Identify which cell holds the provided text, then report its [x, y] central coordinate. 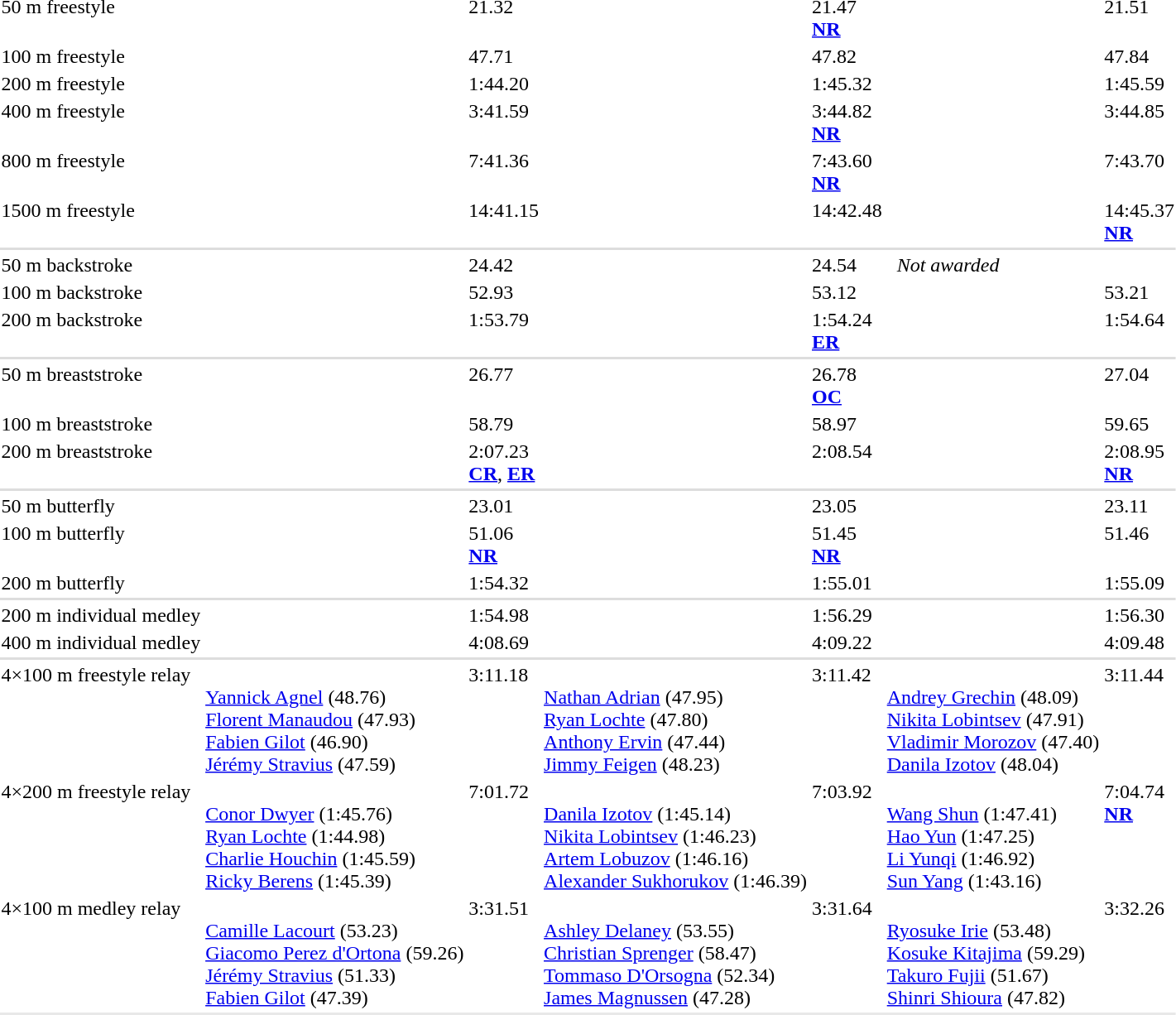
3:41.59 [504, 123]
2:07.23CR, ER [504, 462]
24.54 [847, 265]
3:44.85 [1140, 123]
200 m breaststroke [101, 462]
200 m individual medley [101, 615]
23.11 [1140, 506]
23.05 [847, 506]
4:09.22 [847, 642]
7:01.72 [504, 836]
23.01 [504, 506]
3:32.26 [1140, 953]
51.46 [1140, 545]
200 m butterfly [101, 583]
Not awarded [1030, 265]
1:56.29 [847, 615]
1:54.24ER [847, 331]
4×100 m freestyle relay [101, 719]
7:43.70 [1140, 172]
100 m butterfly [101, 545]
51.06NR [504, 545]
14:42.48 [847, 222]
14:41.15 [504, 222]
50 m backstroke [101, 265]
100 m freestyle [101, 56]
14:45.37NR [1140, 222]
400 m individual medley [101, 642]
26.77 [504, 386]
52.93 [504, 292]
27.04 [1140, 386]
Camille Lacourt (53.23)Giacomo Perez d'Ortona (59.26) Jérémy Stravius (51.33)Fabien Gilot (47.39) [334, 953]
4:09.48 [1140, 642]
2:08.54 [847, 462]
7:03.92 [847, 836]
1:44.20 [504, 84]
26.78OC [847, 386]
800 m freestyle [101, 172]
4×100 m medley relay [101, 953]
51.45NR [847, 545]
Ryosuke Irie (53.48) Kosuke Kitajima (59.29)Takuro Fujii (51.67)Shinri Shioura (47.82) [993, 953]
1:55.09 [1140, 583]
400 m freestyle [101, 123]
50 m breaststroke [101, 386]
47.84 [1140, 56]
3:11.44 [1140, 719]
Conor Dwyer (1:45.76)Ryan Lochte (1:44.98)Charlie Houchin (1:45.59)Ricky Berens (1:45.39) [334, 836]
1500 m freestyle [101, 222]
1:54.32 [504, 583]
7:04.74NR [1140, 836]
58.79 [504, 424]
50 m butterfly [101, 506]
58.97 [847, 424]
1:56.30 [1140, 615]
4:08.69 [504, 642]
Wang Shun (1:47.41)Hao Yun (1:47.25)Li Yunqi (1:46.92)Sun Yang (1:43.16) [993, 836]
Ashley Delaney (53.55) Christian Sprenger (58.47)Tommaso D'Orsogna (52.34)James Magnussen (47.28) [675, 953]
3:31.51 [504, 953]
7:41.36 [504, 172]
100 m breaststroke [101, 424]
4×200 m freestyle relay [101, 836]
Yannick Agnel (48.76)Florent Manaudou (47.93)Fabien Gilot (46.90)Jérémy Stravius (47.59) [334, 719]
47.82 [847, 56]
200 m freestyle [101, 84]
100 m backstroke [101, 292]
3:44.82NR [847, 123]
7:43.60NR [847, 172]
47.71 [504, 56]
24.42 [504, 265]
Andrey Grechin (48.09)Nikita Lobintsev (47.91)Vladimir Morozov (47.40)Danila Izotov (48.04) [993, 719]
53.21 [1140, 292]
1:55.01 [847, 583]
1:54.64 [1140, 331]
200 m backstroke [101, 331]
1:45.59 [1140, 84]
1:53.79 [504, 331]
59.65 [1140, 424]
Nathan Adrian (47.95)Ryan Lochte (47.80)Anthony Ervin (47.44)Jimmy Feigen (48.23) [675, 719]
Danila Izotov (1:45.14)Nikita Lobintsev (1:46.23)Artem Lobuzov (1:46.16)Alexander Sukhorukov (1:46.39) [675, 836]
2:08.95NR [1140, 462]
1:45.32 [847, 84]
3:31.64 [847, 953]
53.12 [847, 292]
3:11.18 [504, 719]
3:11.42 [847, 719]
1:54.98 [504, 615]
